Locate the cell with the specified text and output its [x, y] center coordinate. 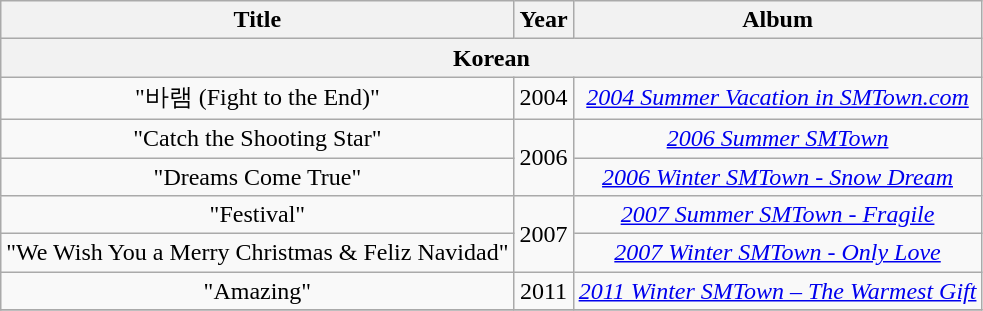
"바램 (Fight to the End)" [258, 98]
"Dreams Come True" [258, 177]
Year [544, 20]
Album [778, 20]
2011 [544, 291]
2011 Winter SMTown – The Warmest Gift [778, 291]
2004 Summer Vacation in SMTown.com [778, 98]
2006 Winter SMTown - Snow Dream [778, 177]
2007 [544, 234]
"Catch the Shooting Star" [258, 138]
Korean [492, 58]
2006 Summer SMTown [778, 138]
"Festival" [258, 215]
2006 [544, 157]
2007 Summer SMTown - Fragile [778, 215]
2004 [544, 98]
Title [258, 20]
2007 Winter SMTown - Only Love [778, 253]
"We Wish You a Merry Christmas & Feliz Navidad" [258, 253]
"Amazing" [258, 291]
